Return the [X, Y] coordinate for the center point of the cell that contains the specified text.  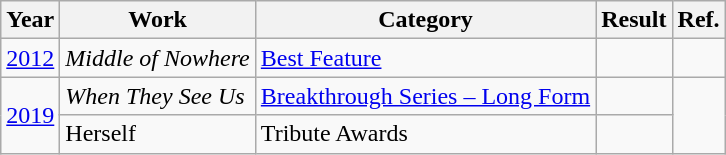
Category [425, 20]
Herself [158, 134]
Year [30, 20]
Middle of Nowhere [158, 58]
Breakthrough Series – Long Form [425, 96]
Ref. [698, 20]
2019 [30, 115]
Work [158, 20]
Tribute Awards [425, 134]
Result [634, 20]
Best Feature [425, 58]
When They See Us [158, 96]
2012 [30, 58]
